Identify which cell holds the provided text, then report its [x, y] central coordinate. 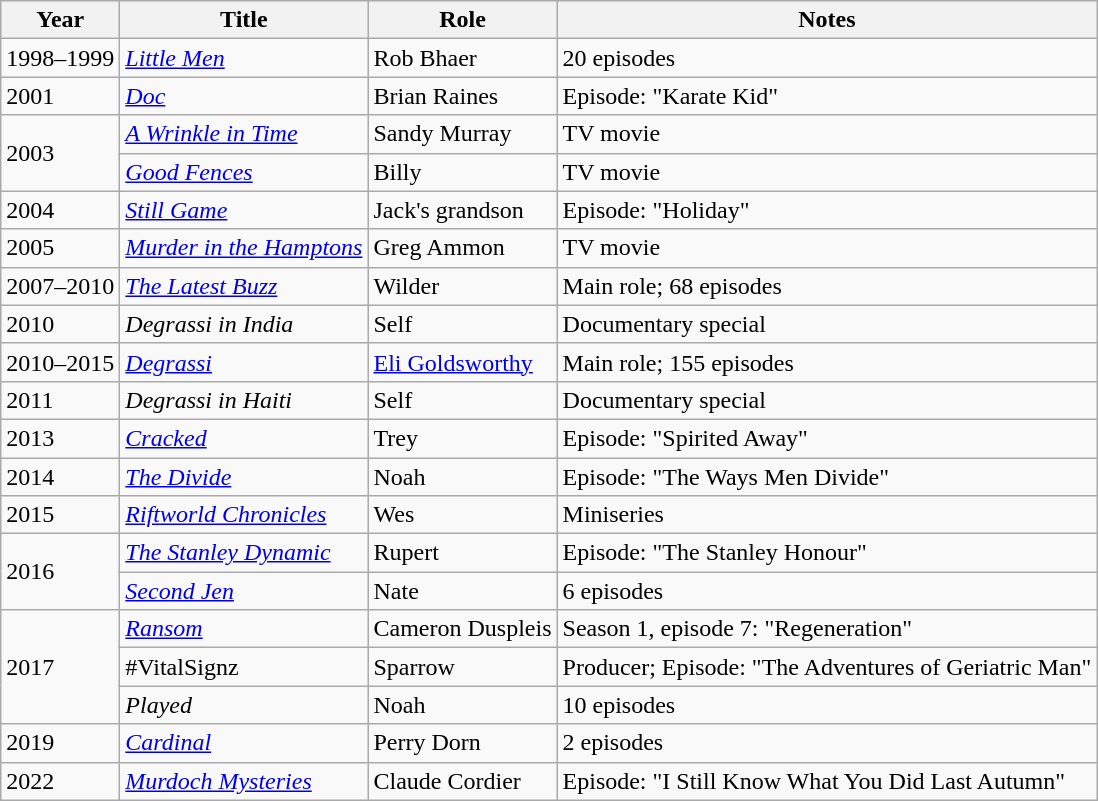
The Divide [244, 477]
Degrassi in India [244, 324]
Cracked [244, 438]
10 episodes [827, 705]
2010–2015 [60, 362]
2005 [60, 248]
Billy [462, 172]
Murder in the Hamptons [244, 248]
Murdoch Mysteries [244, 781]
Episode: "The Stanley Honour" [827, 553]
Sparrow [462, 667]
Rupert [462, 553]
Sandy Murray [462, 134]
Brian Raines [462, 96]
2001 [60, 96]
Cameron Duspleis [462, 629]
2 episodes [827, 743]
Doc [244, 96]
2015 [60, 515]
2007–2010 [60, 286]
Claude Cordier [462, 781]
6 episodes [827, 591]
Good Fences [244, 172]
2010 [60, 324]
Eli Goldsworthy [462, 362]
2017 [60, 667]
Episode: "Spirited Away" [827, 438]
Wes [462, 515]
2022 [60, 781]
20 episodes [827, 58]
Perry Dorn [462, 743]
Trey [462, 438]
#VitalSignz [244, 667]
2016 [60, 572]
2004 [60, 210]
2014 [60, 477]
Second Jen [244, 591]
Ransom [244, 629]
Degrassi in Haiti [244, 400]
Episode: "I Still Know What You Did Last Autumn" [827, 781]
Wilder [462, 286]
Episode: "The Ways Men Divide" [827, 477]
Greg Ammon [462, 248]
1998–1999 [60, 58]
Rob Bhaer [462, 58]
Title [244, 20]
Degrassi [244, 362]
Main role; 155 episodes [827, 362]
Jack's grandson [462, 210]
2019 [60, 743]
A Wrinkle in Time [244, 134]
Episode: "Holiday" [827, 210]
Season 1, episode 7: "Regeneration" [827, 629]
2003 [60, 153]
Miniseries [827, 515]
Notes [827, 20]
Producer; Episode: "The Adventures of Geriatric Man" [827, 667]
Year [60, 20]
Episode: "Karate Kid" [827, 96]
Still Game [244, 210]
The Stanley Dynamic [244, 553]
Played [244, 705]
Cardinal [244, 743]
Role [462, 20]
The Latest Buzz [244, 286]
Nate [462, 591]
Main role; 68 episodes [827, 286]
2013 [60, 438]
Riftworld Chronicles [244, 515]
Little Men [244, 58]
2011 [60, 400]
